Provide the (x, y) coordinate of the cell's center where the given text is located.  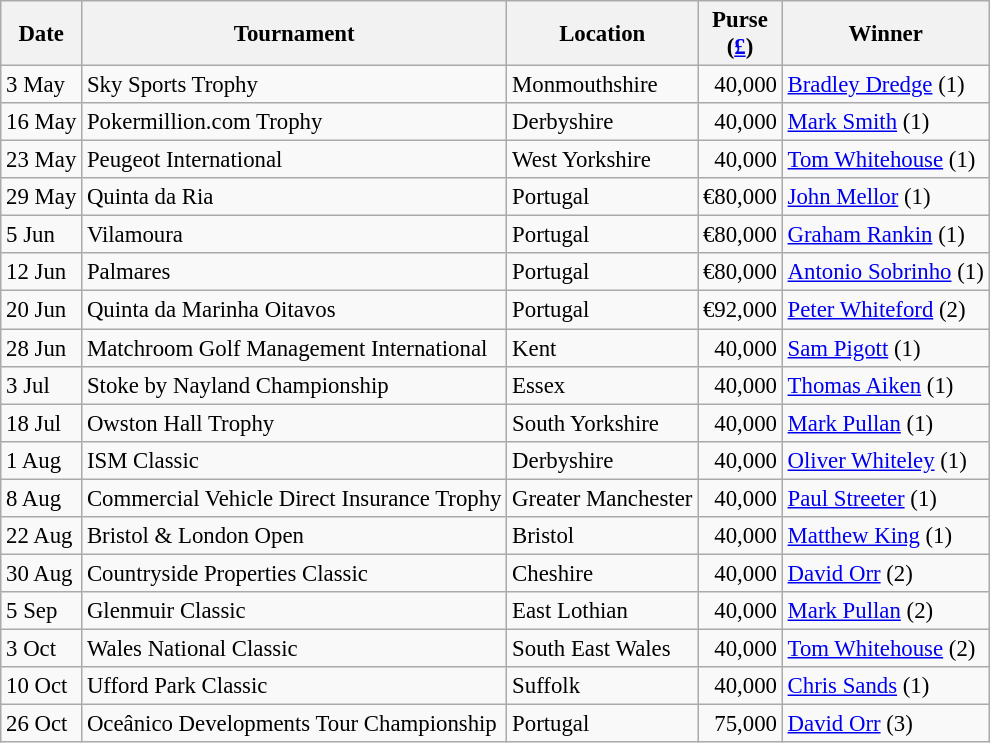
16 May (42, 122)
South East Wales (602, 648)
Greater Manchester (602, 498)
3 Oct (42, 648)
3 Jul (42, 385)
30 Aug (42, 573)
Peugeot International (294, 160)
Antonio Sobrinho (1) (886, 273)
Pokermillion.com Trophy (294, 122)
€92,000 (740, 310)
18 Jul (42, 423)
West Yorkshire (602, 160)
10 Oct (42, 686)
Tom Whitehouse (2) (886, 648)
Winner (886, 34)
Mark Pullan (2) (886, 611)
ISM Classic (294, 460)
Cheshire (602, 573)
Palmares (294, 273)
John Mellor (1) (886, 197)
28 Jun (42, 348)
Quinta da Marinha Oitavos (294, 310)
Thomas Aiken (1) (886, 385)
Peter Whiteford (2) (886, 310)
Wales National Classic (294, 648)
23 May (42, 160)
Tom Whitehouse (1) (886, 160)
75,000 (740, 724)
12 Jun (42, 273)
Monmouthshire (602, 85)
Stoke by Nayland Championship (294, 385)
29 May (42, 197)
22 Aug (42, 536)
Sky Sports Trophy (294, 85)
Commercial Vehicle Direct Insurance Trophy (294, 498)
1 Aug (42, 460)
Paul Streeter (1) (886, 498)
Vilamoura (294, 235)
Oceânico Developments Tour Championship (294, 724)
Glenmuir Classic (294, 611)
Quinta da Ria (294, 197)
Date (42, 34)
Suffolk (602, 686)
Essex (602, 385)
Tournament (294, 34)
Ufford Park Classic (294, 686)
Purse(£) (740, 34)
David Orr (3) (886, 724)
26 Oct (42, 724)
Countryside Properties Classic (294, 573)
South Yorkshire (602, 423)
5 Jun (42, 235)
Owston Hall Trophy (294, 423)
Mark Pullan (1) (886, 423)
Chris Sands (1) (886, 686)
5 Sep (42, 611)
Kent (602, 348)
David Orr (2) (886, 573)
3 May (42, 85)
Location (602, 34)
East Lothian (602, 611)
20 Jun (42, 310)
Matchroom Golf Management International (294, 348)
Bristol & London Open (294, 536)
Sam Pigott (1) (886, 348)
Mark Smith (1) (886, 122)
Matthew King (1) (886, 536)
Bradley Dredge (1) (886, 85)
Graham Rankin (1) (886, 235)
8 Aug (42, 498)
Oliver Whiteley (1) (886, 460)
Bristol (602, 536)
